Capture the cell that displays the provided text and extract its [x, y] central coordinate. 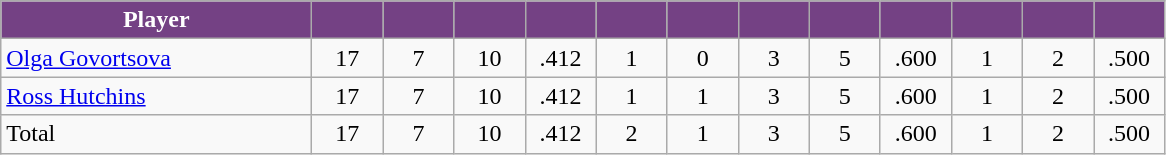
Player [156, 20]
0 [702, 58]
Total [156, 134]
Olga Govortsova [156, 58]
Ross Hutchins [156, 96]
